Pinpoint the cell where the given text exists, returning its [x, y] midpoint coordinate. 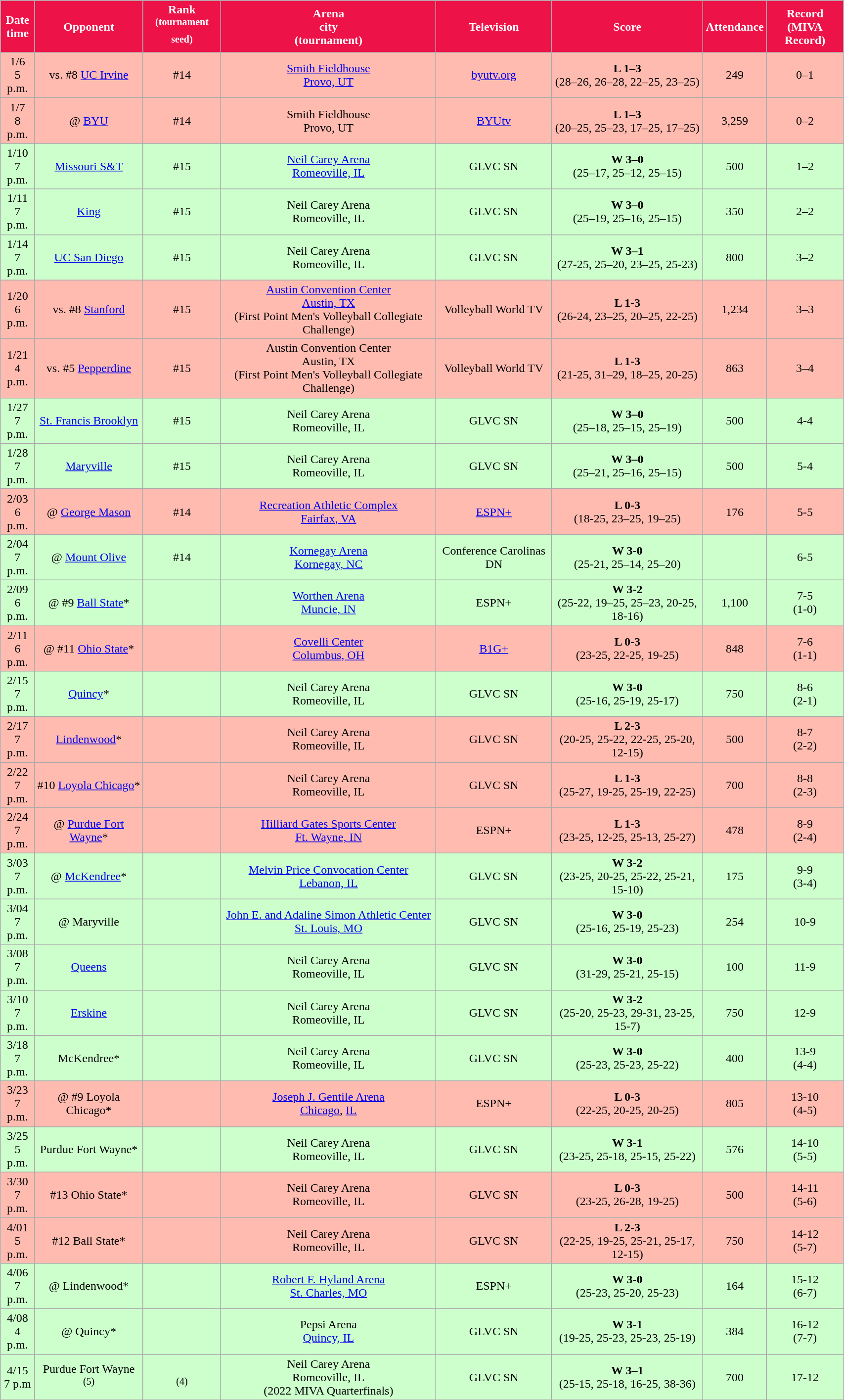
4/157 p.m [18, 1377]
Melvin Price Convocation CenterLebanon, IL [328, 876]
2/096 p.m. [18, 603]
Robert F. Hyland ArenaSt. Charles, MO [328, 1286]
1/214 p.m. [18, 368]
@ Purdue Fort Wayne* [89, 831]
Joseph J. Gentile ArenaChicago, IL [328, 1104]
Lindenwood* [89, 740]
Maryville [89, 466]
@ BYU [89, 121]
14-10(5-5) [805, 1149]
1–2 [805, 166]
Neil Carey ArenaRomeoville, IL(2022 MIVA Quarterfinals) [328, 1377]
2/247 p.m. [18, 831]
#12 Ball State* [89, 1240]
Worthen ArenaMuncie, IN [328, 603]
14-11(5-6) [805, 1195]
6-5 [805, 557]
W 3–1(27-25, 25–20, 23–25, 25-23) [627, 257]
W 3–0(25–21, 25–16, 25–15) [627, 466]
0–2 [805, 121]
1/65 p.m. [18, 75]
3/255 p.m. [18, 1149]
1/287 p.m. [18, 466]
@ George Mason [89, 512]
Purdue Fort Wayne* [89, 1149]
L 1-3(26-24, 23–25, 20–25, 22-25) [627, 310]
2/116 p.m. [18, 649]
(4) [182, 1377]
8-6(2-1) [805, 694]
13-10(4-5) [805, 1104]
4/084 p.m. [18, 1331]
vs. #5 Pepperdine [89, 368]
5-5 [805, 512]
249 [735, 75]
L 2-3(22-25, 19-25, 25-21, 25-17, 12-15) [627, 1240]
Conference Carolinas DN [494, 557]
W 3-1(19-25, 25-23, 25-23, 25-19) [627, 1331]
16-12(7-7) [805, 1331]
805 [735, 1104]
2/157 p.m. [18, 694]
Record(MIVA Record) [805, 27]
L 0-3(18-25, 23–25, 19–25) [627, 512]
St. Francis Brooklyn [89, 420]
vs. #8 Stanford [89, 310]
L 1–3(28–26, 26–28, 22–25, 23–25) [627, 75]
B1G+ [494, 649]
4/015 p.m. [18, 1240]
Purdue Fort Wayne (5) [89, 1377]
2/036 p.m. [18, 512]
Covelli CenterColumbus, OH [328, 649]
10-9 [805, 922]
W 3-2(25-22, 19–25, 25–23, 20-25, 18-16) [627, 603]
3,259 [735, 121]
@ Mount Olive [89, 557]
1/107 p.m. [18, 166]
L 1-3(25-27, 19-25, 25-19, 22-25) [627, 785]
@ Quincy* [89, 1331]
L 0-3(23-25, 22-25, 19-25) [627, 649]
L 0-3(22-25, 20-25, 20-25) [627, 1104]
W 3-1(23-25, 25-18, 25-15, 25-22) [627, 1149]
478 [735, 831]
4/067 p.m. [18, 1286]
Pepsi ArenaQuincy, IL [328, 1331]
L 0-3(23-25, 26-28, 19-25) [627, 1195]
176 [735, 512]
Missouri S&T [89, 166]
3/087 p.m. [18, 967]
W 3-0(25-16, 25-19, 25-23) [627, 922]
L 1-3(21-25, 31–29, 18–25, 20-25) [627, 368]
7-6(1-1) [805, 649]
164 [735, 1286]
W 3-0(25-16, 25-19, 25-17) [627, 694]
W 3-2(25-20, 25-23, 29-31, 23-25, 15-7) [627, 1013]
15-12(6-7) [805, 1286]
175 [735, 876]
12-9 [805, 1013]
McKendree* [89, 1058]
2/047 p.m. [18, 557]
Attendance [735, 27]
100 [735, 967]
UC San Diego [89, 257]
W 3-0(25-23, 25-20, 25-23) [627, 1286]
13-9(4-4) [805, 1058]
W 3–1 (25-15, 25-18, 16-25, 38-36) [627, 1377]
8-7(2-2) [805, 740]
14-12(5-7) [805, 1240]
#13 Ohio State* [89, 1195]
3/037 p.m. [18, 876]
W 3-0(25-23, 25-23, 25-22) [627, 1058]
Television [494, 27]
1/147 p.m. [18, 257]
Score [627, 27]
1,100 [735, 603]
King [89, 212]
11-9 [805, 967]
384 [735, 1331]
7-5(1-0) [805, 603]
800 [735, 257]
0–1 [805, 75]
Rank(tournament seed) [182, 27]
BYUtv [494, 121]
Hilliard Gates Sports CenterFt. Wayne, IN [328, 831]
863 [735, 368]
2/177 p.m. [18, 740]
3/187 p.m. [18, 1058]
John E. and Adaline Simon Athletic CenterSt. Louis, MO [328, 922]
W 3–0(25–18, 25–15, 25–19) [627, 420]
W 3-2(23-25, 20-25, 25-22, 25-21, 15-10) [627, 876]
W 3–0(25–19, 25–16, 25–15) [627, 212]
1/78 p.m. [18, 121]
@ McKendree* [89, 876]
400 [735, 1058]
@ Lindenwood* [89, 1286]
2/227 p.m. [18, 785]
9-9(3-4) [805, 876]
2–2 [805, 212]
576 [735, 1149]
1,234 [735, 310]
1/206 p.m. [18, 310]
vs. #8 UC Irvine [89, 75]
Recreation Athletic ComplexFairfax, VA [328, 512]
Erskine [89, 1013]
Kornegay ArenaKornegay, NC [328, 557]
Queens [89, 967]
#10 Loyola Chicago* [89, 785]
3/107 p.m. [18, 1013]
W 3-0(25-21, 25–14, 25–20) [627, 557]
@ #11 Ohio State* [89, 649]
1/117 p.m. [18, 212]
350 [735, 212]
Datetime [18, 27]
848 [735, 649]
8-9(2-4) [805, 831]
W 3-0(31-29, 25-21, 25-15) [627, 967]
L 1-3(23-25, 12-25, 25-13, 25-27) [627, 831]
Opponent [89, 27]
254 [735, 922]
1/277 p.m. [18, 420]
@ #9 Loyola Chicago* [89, 1104]
4-4 [805, 420]
3/237 p.m. [18, 1104]
L 2-3(20-25, 25-22, 22-25, 25-20, 12-15) [627, 740]
3–4 [805, 368]
W 3–0(25–17, 25–12, 25–15) [627, 166]
3–2 [805, 257]
@ #9 Ball State* [89, 603]
17-12 [805, 1377]
8-8(2-3) [805, 785]
Quincy* [89, 694]
3/307 p.m. [18, 1195]
L 1–3(20–25, 25–23, 17–25, 17–25) [627, 121]
Arenacity(tournament) [328, 27]
5-4 [805, 466]
3/047 p.m. [18, 922]
byutv.org [494, 75]
3–3 [805, 310]
@ Maryville [89, 922]
